Return the [x, y] coordinate for the center point of the cell that contains the specified text.  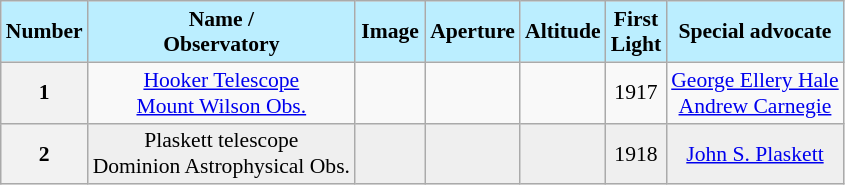
Aperture [472, 32]
Special advocate [755, 32]
Plaskett telescope Dominion Astrophysical Obs. [222, 154]
Number [44, 32]
1 [44, 92]
Name / Observatory [222, 32]
George Ellery Hale Andrew Carnegie [755, 92]
2 [44, 154]
1917 [636, 92]
Image [390, 32]
John S. Plaskett [755, 154]
Altitude [563, 32]
1918 [636, 154]
Hooker Telescope Mount Wilson Obs. [222, 92]
First Light [636, 32]
